Pinpoint the cell where the given text exists, returning its [X, Y] midpoint coordinate. 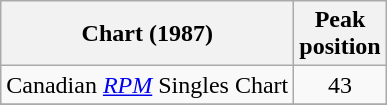
Peakposition [340, 34]
Chart (1987) [148, 34]
Canadian RPM Singles Chart [148, 85]
43 [340, 85]
